Detect which cell encompasses the target text, then output its (x, y) center coordinate. 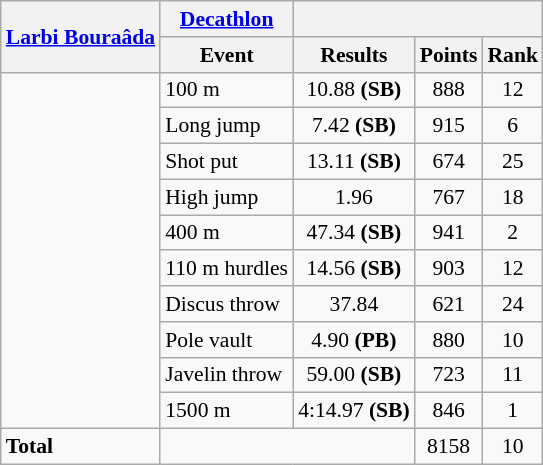
Rank (512, 55)
Results (354, 55)
723 (449, 375)
59.00 (SB) (354, 375)
674 (449, 162)
846 (449, 411)
100 m (226, 90)
2 (512, 233)
11 (512, 375)
400 m (226, 233)
1500 m (226, 411)
8158 (449, 447)
1 (512, 411)
110 m hurdles (226, 269)
903 (449, 269)
47.34 (SB) (354, 233)
941 (449, 233)
Larbi Bouraâda (80, 36)
Points (449, 55)
1.96 (354, 197)
High jump (226, 197)
Event (226, 55)
24 (512, 304)
18 (512, 197)
Shot put (226, 162)
Discus throw (226, 304)
915 (449, 126)
621 (449, 304)
25 (512, 162)
Pole vault (226, 340)
4:14.97 (SB) (354, 411)
Long jump (226, 126)
7.42 (SB) (354, 126)
14.56 (SB) (354, 269)
880 (449, 340)
767 (449, 197)
6 (512, 126)
13.11 (SB) (354, 162)
888 (449, 90)
Decathlon (226, 19)
10.88 (SB) (354, 90)
Total (80, 447)
37.84 (354, 304)
Javelin throw (226, 375)
4.90 (PB) (354, 340)
